Extract the [x, y] coordinate from the center of the cell holding the provided text.  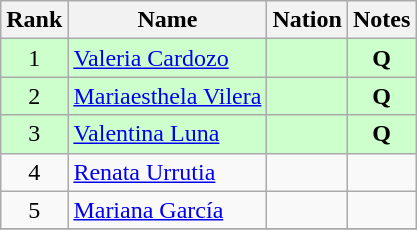
Renata Urrutia [168, 172]
Valeria Cardozo [168, 58]
Notes [381, 20]
5 [34, 210]
Mariaesthela Vilera [168, 96]
Valentina Luna [168, 134]
Name [168, 20]
4 [34, 172]
Rank [34, 20]
1 [34, 58]
Nation [307, 20]
2 [34, 96]
Mariana García [168, 210]
3 [34, 134]
